Capture the cell that displays the provided text and extract its [x, y] central coordinate. 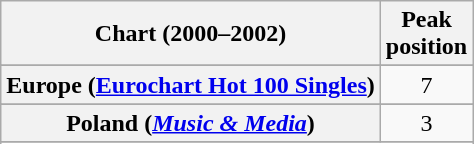
Peakposition [426, 34]
Chart (2000–2002) [191, 34]
Europe (Eurochart Hot 100 Singles) [191, 85]
3 [426, 123]
7 [426, 85]
Poland (Music & Media) [191, 123]
